Return (X, Y) of the center of cell containing provided text 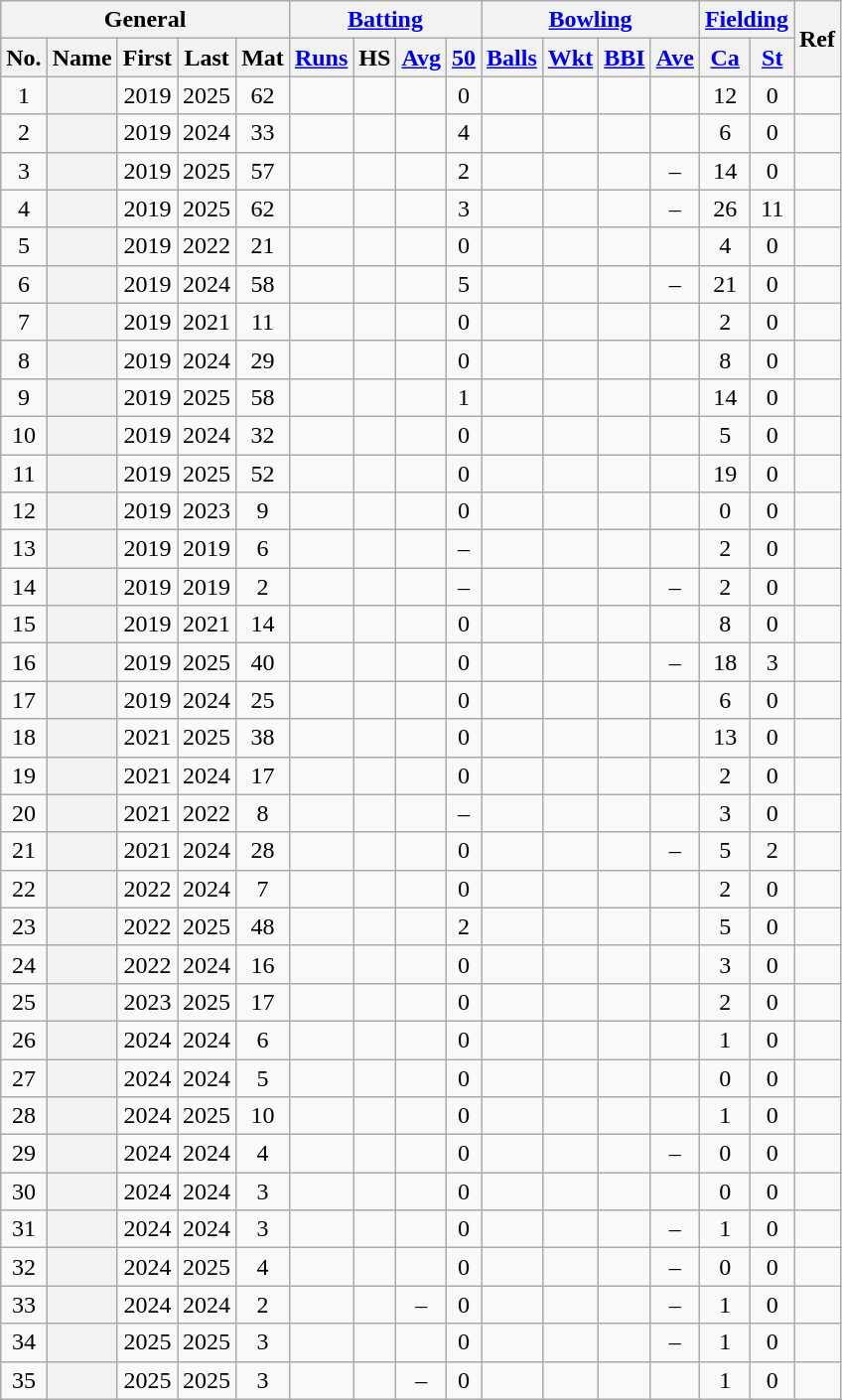
Wkt (570, 58)
Ca (725, 58)
22 (24, 889)
Fielding (747, 20)
St (772, 58)
No. (24, 58)
Balls (512, 58)
Ref (818, 39)
57 (263, 171)
23 (24, 926)
50 (463, 58)
HS (375, 58)
Name (81, 58)
27 (24, 1077)
38 (263, 738)
Avg (421, 58)
34 (24, 1342)
First (147, 58)
Bowling (591, 20)
40 (263, 662)
General (145, 20)
15 (24, 625)
20 (24, 813)
Ave (675, 58)
Mat (263, 58)
Batting (385, 20)
52 (263, 474)
24 (24, 964)
48 (263, 926)
35 (24, 1380)
30 (24, 1191)
Last (207, 58)
31 (24, 1229)
BBI (625, 58)
Runs (321, 58)
